Scan for the cell matching the given text and deliver its (x, y) coordinate at center. 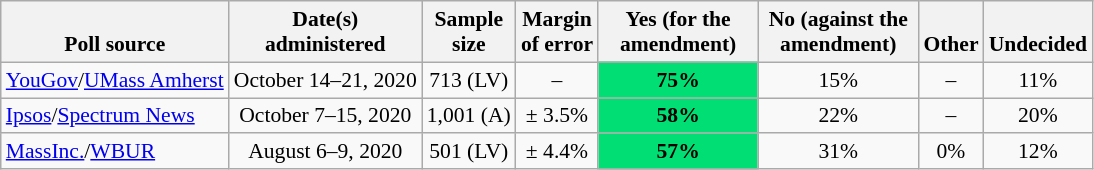
Marginof error (557, 32)
YouGov/UMass Amherst (115, 80)
August 6–9, 2020 (326, 152)
Date(s)administered (326, 32)
1,001 (A) (469, 116)
58% (678, 116)
Yes (for the amendment) (678, 32)
22% (838, 116)
No (against the amendment) (838, 32)
15% (838, 80)
October 14–21, 2020 (326, 80)
501 (LV) (469, 152)
Undecided (1038, 32)
0% (950, 152)
713 (LV) (469, 80)
± 3.5% (557, 116)
Poll source (115, 32)
Other (950, 32)
October 7–15, 2020 (326, 116)
75% (678, 80)
20% (1038, 116)
12% (1038, 152)
MassInc./WBUR (115, 152)
57% (678, 152)
11% (1038, 80)
Samplesize (469, 32)
31% (838, 152)
± 4.4% (557, 152)
Ipsos/Spectrum News (115, 116)
